Extract the [X, Y] coordinate from the center of the cell holding the provided text.  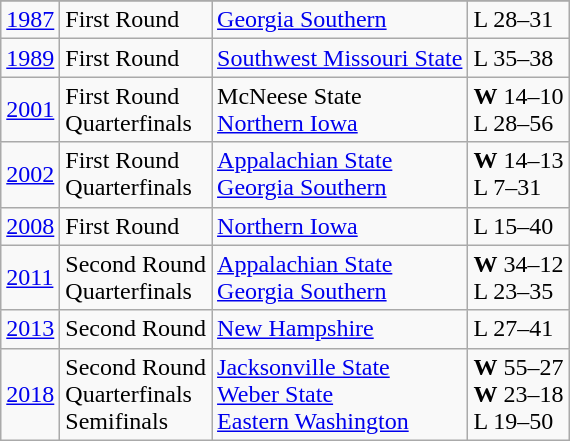
W 55–27W 23–18L 19–50 [518, 394]
2011 [30, 278]
2013 [30, 329]
L 15–40 [518, 226]
2001 [30, 110]
New Hampshire [340, 329]
2002 [30, 174]
Second RoundQuarterfinalsSemifinals [136, 394]
2018 [30, 394]
W 14–10L 28–56 [518, 110]
L 27–41 [518, 329]
Jacksonville StateWeber StateEastern Washington [340, 394]
Georgia Southern [340, 20]
1989 [30, 58]
L 28–31 [518, 20]
McNeese StateNorthern Iowa [340, 110]
W 14–13L 7–31 [518, 174]
W 34–12L 23–35 [518, 278]
L 35–38 [518, 58]
2008 [30, 226]
1987 [30, 20]
Northern Iowa [340, 226]
Southwest Missouri State [340, 58]
Second RoundQuarterfinals [136, 278]
Second Round [136, 329]
